Pinpoint the cell where the given text exists, returning its [X, Y] midpoint coordinate. 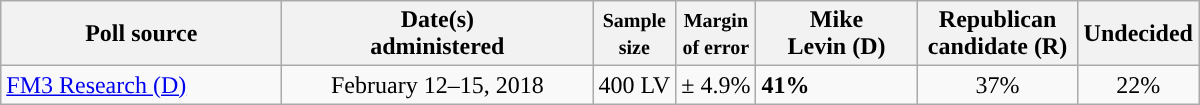
22% [1138, 85]
41% [836, 85]
Date(s)administered [438, 34]
± 4.9% [716, 85]
37% [998, 85]
Marginof error [716, 34]
Undecided [1138, 34]
Poll source [142, 34]
FM3 Research (D) [142, 85]
Republicancandidate (R) [998, 34]
MikeLevin (D) [836, 34]
February 12–15, 2018 [438, 85]
400 LV [634, 85]
Samplesize [634, 34]
